Find where the given text appears and provide that cell's center as [x, y] coordinate. 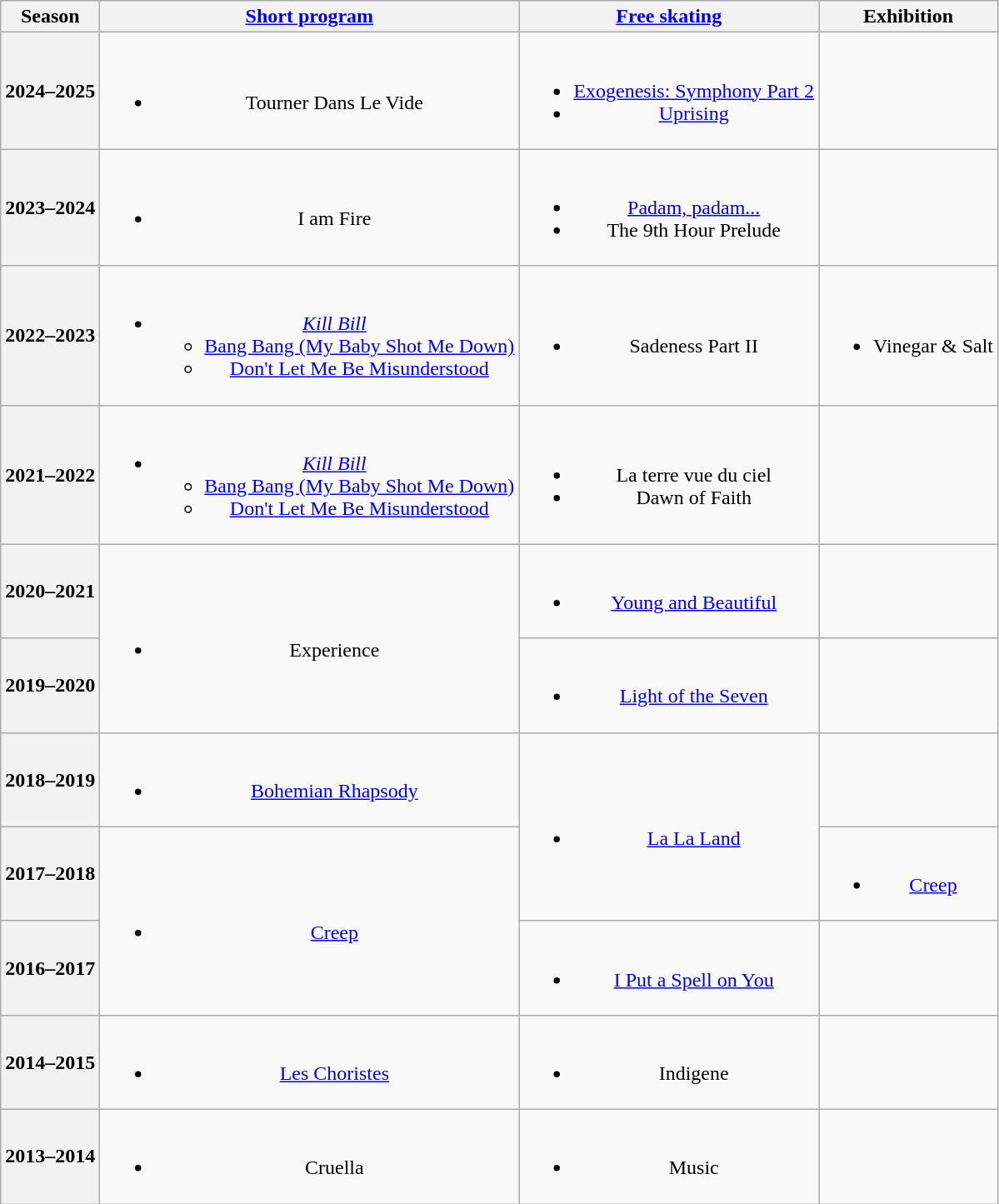
2024–2025 [50, 91]
2020–2021 [50, 592]
2017–2018 [50, 873]
Sadeness Part II [669, 335]
2016–2017 [50, 968]
Short program [310, 17]
2013–2014 [50, 1157]
Les Choristes [310, 1062]
2018–2019 [50, 780]
2014–2015 [50, 1062]
Indigene [669, 1062]
La terre vue du ciel Dawn of Faith [669, 475]
Experience [310, 638]
2023–2024 [50, 207]
Padam, padam...The 9th Hour Prelude [669, 207]
I am Fire [310, 207]
Music [669, 1157]
Exhibition [908, 17]
Young and Beautiful [669, 592]
Vinegar & Salt [908, 335]
Light of the Seven [669, 685]
2021–2022 [50, 475]
La La Land [669, 827]
Cruella [310, 1157]
Tourner Dans Le Vide [310, 91]
Free skating [669, 17]
2019–2020 [50, 685]
Bohemian Rhapsody [310, 780]
Season [50, 17]
2022–2023 [50, 335]
Exogenesis: Symphony Part 2Uprising [669, 91]
I Put a Spell on You [669, 968]
